For the text-containing cell, return its midpoint in (x, y) coordinate format. 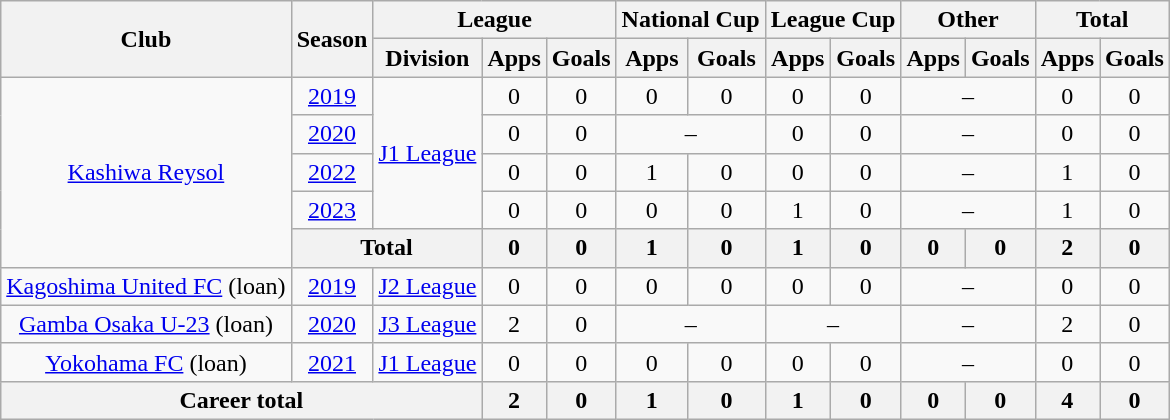
Other (968, 20)
Gamba Osaka U-23 (loan) (146, 324)
2021 (332, 362)
4 (1067, 400)
Kashiwa Reysol (146, 172)
2023 (332, 210)
National Cup (690, 20)
Division (428, 58)
2022 (332, 172)
J2 League (428, 286)
Kagoshima United FC (loan) (146, 286)
League (494, 20)
Career total (242, 400)
League Cup (833, 20)
Yokohama FC (loan) (146, 362)
Club (146, 39)
J3 League (428, 324)
Season (332, 39)
